From the cell containing the given text, extract its center point as [x, y] coordinate. 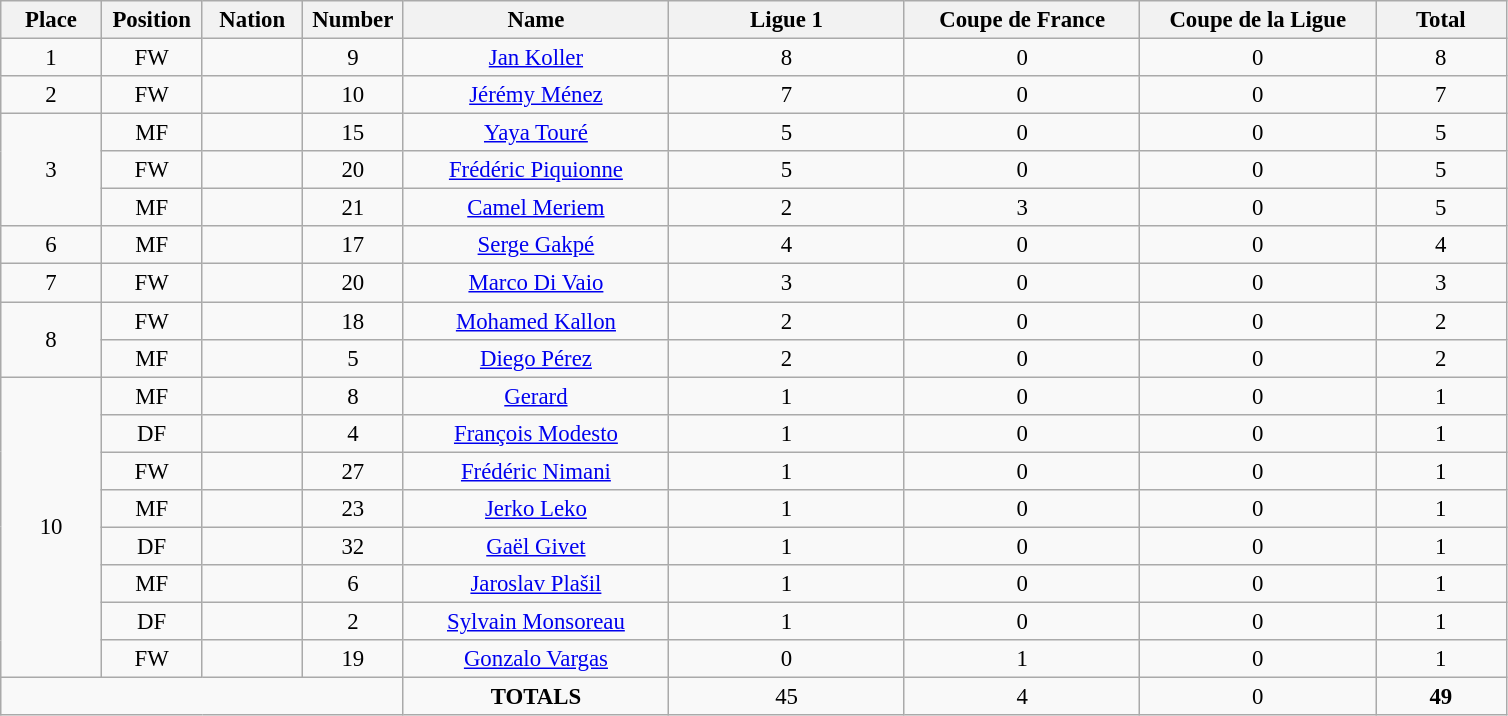
Total [1442, 20]
Gaël Givet [536, 546]
45 [787, 697]
Yaya Touré [536, 133]
17 [354, 245]
Place [52, 20]
Diego Pérez [536, 358]
Camel Meriem [536, 208]
19 [354, 659]
Nation [252, 20]
Marco Di Vaio [536, 283]
9 [354, 58]
18 [354, 321]
Frédéric Nimani [536, 471]
Jan Koller [536, 58]
Jaroslav Plašil [536, 584]
Jerko Leko [536, 509]
Sylvain Monsoreau [536, 621]
27 [354, 471]
Coupe de France [1022, 20]
23 [354, 509]
Name [536, 20]
15 [354, 133]
François Modesto [536, 433]
Position [152, 20]
Coupe de la Ligue [1258, 20]
TOTALS [536, 697]
49 [1442, 697]
Mohamed Kallon [536, 321]
21 [354, 208]
Frédéric Piquionne [536, 170]
32 [354, 546]
Ligue 1 [787, 20]
Gonzalo Vargas [536, 659]
Number [354, 20]
Serge Gakpé [536, 245]
Jérémy Ménez [536, 95]
Gerard [536, 396]
